Search for the cell housing the specified text and yield its (X, Y) center coordinate. 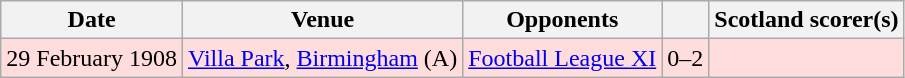
29 February 1908 (92, 58)
Venue (322, 20)
Date (92, 20)
Opponents (562, 20)
Football League XI (562, 58)
0–2 (686, 58)
Scotland scorer(s) (806, 20)
Villa Park, Birmingham (A) (322, 58)
